Locate the cell with the specified text and output its (X, Y) center coordinate. 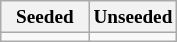
Unseeded (133, 17)
Seeded (45, 17)
